Output the [X, Y] coordinate of the center of the cell containing the given text.  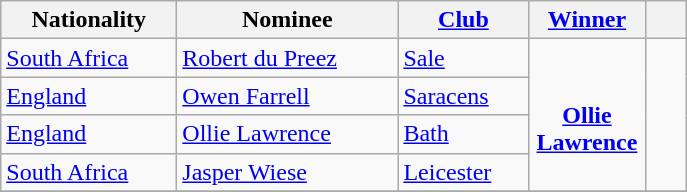
Nominee [288, 20]
Nationality [89, 20]
Saracens [464, 96]
Owen Farrell [288, 96]
Jasper Wiese [288, 172]
Club [464, 20]
Robert du Preez [288, 58]
Winner [587, 20]
Bath [464, 134]
Sale [464, 58]
Leicester [464, 172]
